Detect which cell encompasses the target text, then output its (X, Y) center coordinate. 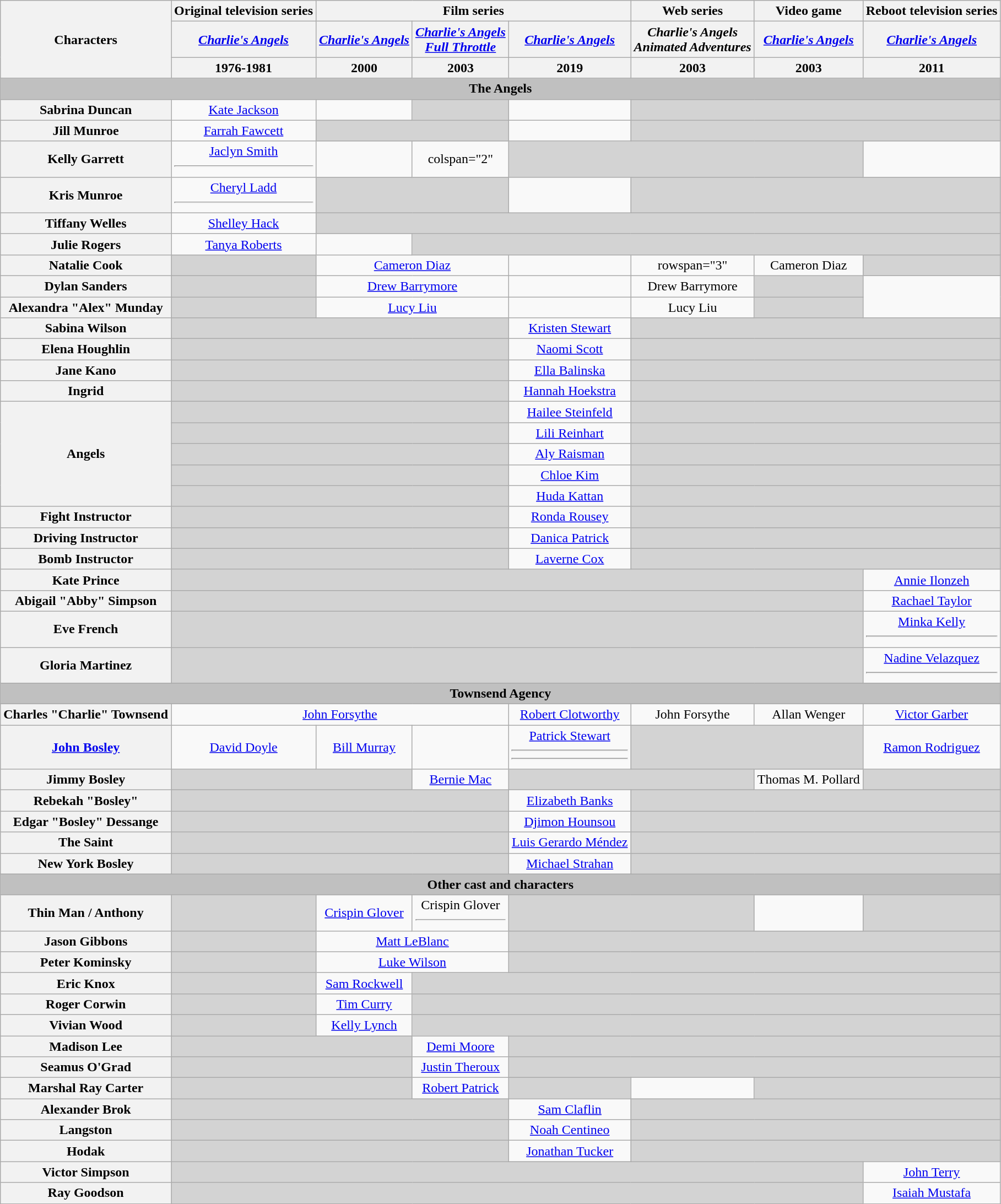
Matt LeBlanc (413, 941)
Marshal Ray Carter (86, 1088)
Thin Man / Anthony (86, 913)
Sabina Wilson (86, 328)
Djimon Hounsou (570, 822)
Jimmy Bosley (86, 780)
Isaiah Mustafa (932, 1193)
Thomas M. Pollard (809, 780)
Chloe Kim (570, 475)
Allan Wenger (809, 715)
Kelly Lynch (365, 1025)
Victor Garber (932, 715)
Other cast and characters (500, 884)
John Terry (932, 1172)
Ramon Rodriguez (932, 747)
Kris Munroe (86, 195)
Jonathan Tucker (570, 1151)
New York Bosley (86, 863)
Charlie's AngelsFull Throttle (461, 40)
Rachael Taylor (932, 601)
rowspan="3" (692, 265)
Lili Reinhart (570, 433)
Reboot television series (932, 11)
Hailee Steinfeld (570, 412)
Elena Houghlin (86, 349)
Ingrid (86, 391)
Video game (809, 11)
Characters (86, 40)
Peter Kominsky (86, 962)
Natalie Cook (86, 265)
2019 (570, 68)
Vivian Wood (86, 1025)
Driving Instructor (86, 538)
Bill Murray (365, 747)
Sabrina Duncan (86, 110)
Kate Jackson (244, 110)
Luis Gerardo Méndez (570, 843)
Eve French (86, 629)
The Angels (500, 89)
Demi Moore (461, 1046)
colspan="2" (461, 159)
Seamus O'Grad (86, 1067)
Alexander Brok (86, 1109)
Annie Ilonzeh (932, 580)
2011 (932, 68)
Michael Strahan (570, 863)
Nadine Velazquez (932, 665)
Charlie's AngelsAnimated Adventures (692, 40)
Huda Kattan (570, 496)
Farrah Fawcett (244, 131)
Jill Munroe (86, 131)
Rebekah "Bosley" (86, 801)
Fight Instructor (86, 517)
Gloria Martinez (86, 665)
John Bosley (86, 747)
Justin Theroux (461, 1067)
Naomi Scott (570, 349)
Victor Simpson (86, 1172)
Ray Goodson (86, 1193)
Alexandra "Alex" Munday (86, 307)
Laverne Cox (570, 559)
Robert Clotworthy (570, 715)
Hodak (86, 1151)
The Saint (86, 843)
David Doyle (244, 747)
Film series (474, 11)
Hannah Hoekstra (570, 391)
1976-1981 (244, 68)
Web series (692, 11)
Kelly Garrett (86, 159)
Roger Corwin (86, 1004)
Robert Patrick (461, 1088)
Sam Claflin (570, 1109)
Elizabeth Banks (570, 801)
Kristen Stewart (570, 328)
Danica Patrick (570, 538)
Jane Kano (86, 370)
Original television series (244, 11)
Minka Kelly (932, 629)
Aly Raisman (570, 454)
Langston (86, 1130)
Tanya Roberts (244, 244)
Bernie Mac (461, 780)
Eric Knox (86, 983)
Ella Balinska (570, 370)
Sam Rockwell (365, 983)
Charles "Charlie" Townsend (86, 715)
Julie Rogers (86, 244)
Townsend Agency (500, 694)
Angels (86, 454)
Bomb Instructor (86, 559)
Shelley Hack (244, 223)
Madison Lee (86, 1046)
Luke Wilson (413, 962)
Jason Gibbons (86, 941)
Abigail "Abby" Simpson (86, 601)
Jaclyn Smith (244, 159)
Kate Prince (86, 580)
Edgar "Bosley" Dessange (86, 822)
Ronda Rousey (570, 517)
Tiffany Welles (86, 223)
Patrick Stewart (570, 747)
2000 (365, 68)
Tim Curry (365, 1004)
Noah Centineo (570, 1130)
Cheryl Ladd (244, 195)
Dylan Sanders (86, 286)
